Determine the [X, Y] coordinate at the center of the cell enclosing the given text.  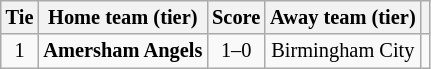
1 [20, 51]
1–0 [236, 51]
Score [236, 17]
Tie [20, 17]
Birmingham City [342, 51]
Amersham Angels [122, 51]
Home team (tier) [122, 17]
Away team (tier) [342, 17]
